Scan for the cell matching the given text and deliver its [x, y] coordinate at center. 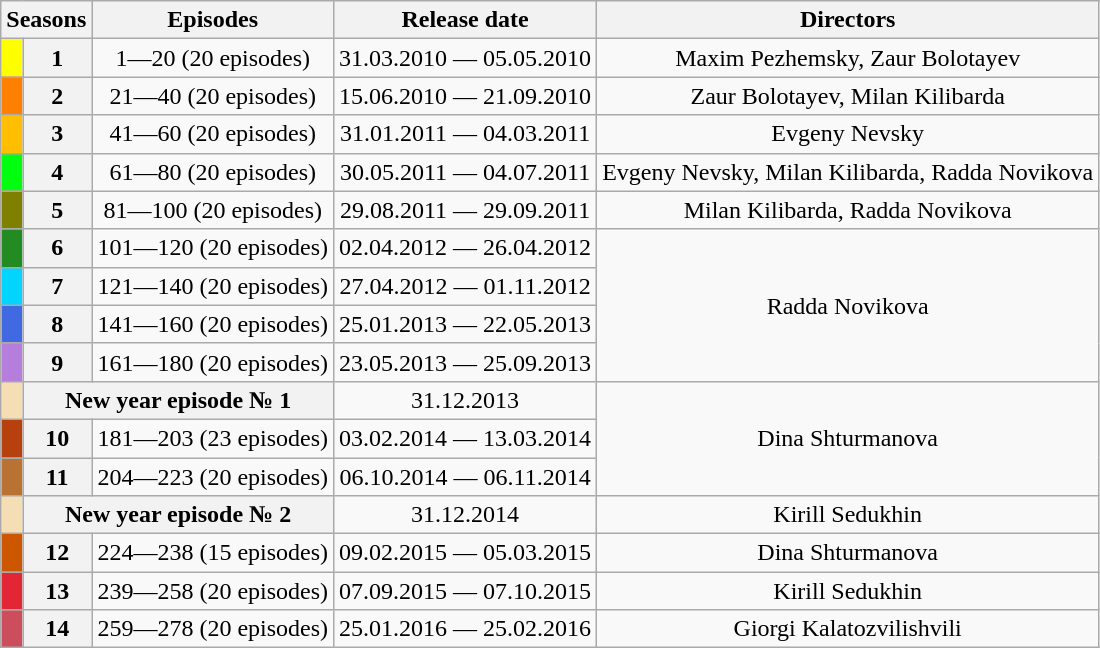
41—60 (20 episodes) [213, 134]
14 [58, 629]
Evgeny Nevsky, Milan Kilibarda, Radda Novikova [848, 172]
181—203 (23 episodes) [213, 438]
25.01.2013 — 22.05.2013 [466, 324]
141—160 (20 episodes) [213, 324]
New year episode № 1 [178, 400]
Release date [466, 20]
Giorgi Kalatozvilishvili [848, 629]
Directors [848, 20]
8 [58, 324]
5 [58, 210]
121—140 (20 episodes) [213, 286]
9 [58, 362]
31.12.2013 [466, 400]
27.04.2012 — 01.11.2012 [466, 286]
3 [58, 134]
259—278 (20 episodes) [213, 629]
224—238 (15 episodes) [213, 553]
12 [58, 553]
61—80 (20 episodes) [213, 172]
Evgeny Nevsky [848, 134]
09.02.2015 — 05.03.2015 [466, 553]
101—120 (20 episodes) [213, 248]
29.08.2011 — 29.09.2011 [466, 210]
Zaur Bolotayev, Milan Kilibarda [848, 96]
21—40 (20 episodes) [213, 96]
15.06.2010 — 21.09.2010 [466, 96]
13 [58, 591]
31.01.2011 — 04.03.2011 [466, 134]
06.10.2014 — 06.11.2014 [466, 477]
New year episode № 2 [178, 515]
10 [58, 438]
Episodes [213, 20]
31.03.2010 — 05.05.2010 [466, 58]
23.05.2013 — 25.09.2013 [466, 362]
Radda Novikova [848, 305]
Maxim Pezhemsky, Zaur Bolotayev [848, 58]
81—100 (20 episodes) [213, 210]
07.09.2015 — 07.10.2015 [466, 591]
1—20 (20 episodes) [213, 58]
31.12.2014 [466, 515]
25.01.2016 — 25.02.2016 [466, 629]
30.05.2011 — 04.07.2011 [466, 172]
161—180 (20 episodes) [213, 362]
03.02.2014 — 13.03.2014 [466, 438]
11 [58, 477]
7 [58, 286]
2 [58, 96]
239—258 (20 episodes) [213, 591]
4 [58, 172]
Seasons [46, 20]
02.04.2012 — 26.04.2012 [466, 248]
1 [58, 58]
Milan Kilibarda, Radda Novikova [848, 210]
204—223 (20 episodes) [213, 477]
6 [58, 248]
